For the text-containing cell, return its midpoint in [x, y] coordinate format. 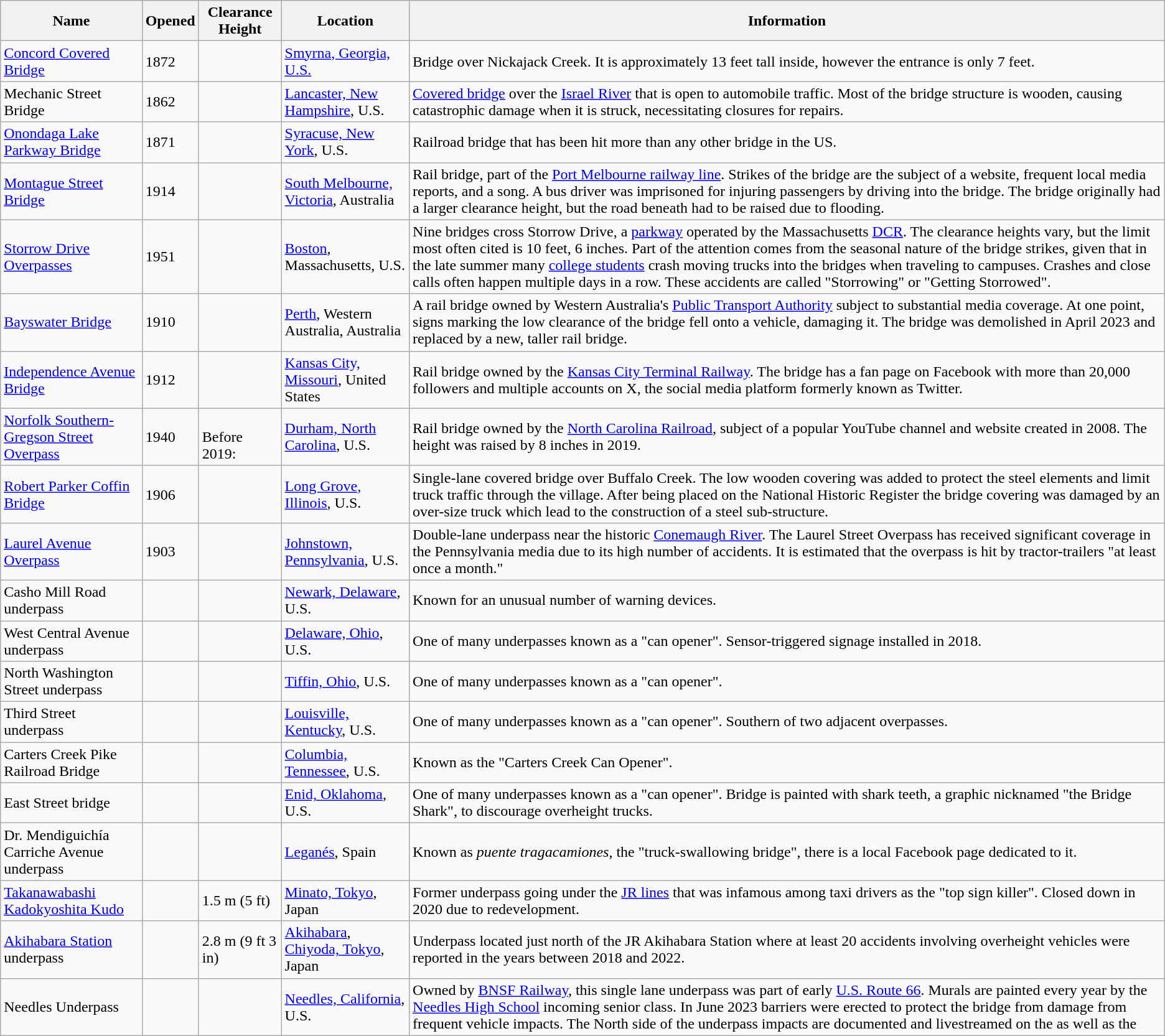
Independence Avenue Bridge [71, 380]
1951 [171, 256]
Dr. Mendiguichía Carriche Avenue underpass [71, 852]
1.5 m (5 ft) [240, 901]
Long Grove, Illinois, U.S. [345, 494]
Opened [171, 21]
1872 [171, 61]
Enid, Oklahoma, U.S. [345, 803]
Montague Street Bridge [71, 191]
Perth, Western Australia, Australia [345, 322]
Concord Covered Bridge [71, 61]
Storrow Drive Overpasses [71, 256]
Laurel Avenue Overpass [71, 551]
Bayswater Bridge [71, 322]
Bridge over Nickajack Creek. It is approximately 13 feet tall inside, however the entrance is only 7 feet. [787, 61]
Carters Creek Pike Railroad Bridge [71, 763]
Boston, Massachusetts, U.S. [345, 256]
One of many underpasses known as a "can opener". Sensor-triggered signage installed in 2018. [787, 641]
1940 [171, 437]
Railroad bridge that has been hit more than any other bridge in the US. [787, 142]
Takanawabashi Kadokyoshita Kudo [71, 901]
Casho Mill Road underpass [71, 600]
One of many underpasses known as a "can opener". [787, 682]
Information [787, 21]
North Washington Street underpass [71, 682]
Onondaga Lake Parkway Bridge [71, 142]
Norfolk Southern-Gregson Street Overpass [71, 437]
Location [345, 21]
Known as the "Carters Creek Can Opener". [787, 763]
Mechanic Street Bridge [71, 102]
Needles, California, U.S. [345, 1007]
South Melbourne, Victoria, Australia [345, 191]
Lancaster, New Hampshire, U.S. [345, 102]
Known as puente tragacamiones, the "truck-swallowing bridge", there is a local Facebook page dedicated to it. [787, 852]
1862 [171, 102]
1903 [171, 551]
1910 [171, 322]
Newark, Delaware, U.S. [345, 600]
Needles Underpass [71, 1007]
Former underpass going under the JR lines that was infamous among taxi drivers as the "top sign killer". Closed down in 2020 due to redevelopment. [787, 901]
Tiffin, Ohio, U.S. [345, 682]
Robert Parker Coffin Bridge [71, 494]
Name [71, 21]
Before 2019: [240, 437]
Leganés, Spain [345, 852]
1912 [171, 380]
2.8 m (9 ft 3 in) [240, 950]
One of many underpasses known as a "can opener". Southern of two adjacent overpasses. [787, 722]
Smyrna, Georgia, U.S. [345, 61]
Clearance Height [240, 21]
1914 [171, 191]
Louisville, Kentucky, U.S. [345, 722]
Akihabara, Chiyoda, Tokyo, Japan [345, 950]
Columbia, Tennessee, U.S. [345, 763]
Johnstown, Pennsylvania, U.S. [345, 551]
1906 [171, 494]
Delaware, Ohio, U.S. [345, 641]
West Central Avenue underpass [71, 641]
Kansas City, Missouri, United States [345, 380]
Known for an unusual number of warning devices. [787, 600]
Syracuse, New York, U.S. [345, 142]
Minato, Tokyo, Japan [345, 901]
Akihabara Station underpass [71, 950]
1871 [171, 142]
East Street bridge [71, 803]
Durham, North Carolina, U.S. [345, 437]
Third Street underpass [71, 722]
